Search for the cell housing the specified text and yield its [x, y] center coordinate. 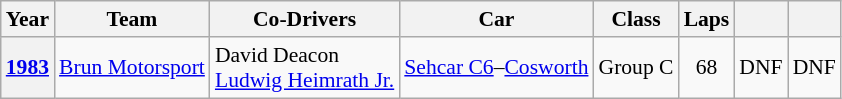
Group C [636, 68]
Team [132, 19]
Car [496, 19]
Brun Motorsport [132, 68]
Sehcar C6–Cosworth [496, 68]
1983 [28, 68]
68 [707, 68]
Laps [707, 19]
Co-Drivers [304, 19]
Class [636, 19]
David Deacon Ludwig Heimrath Jr. [304, 68]
Year [28, 19]
